Return the (X, Y) coordinate for the center point of the cell that contains the specified text.  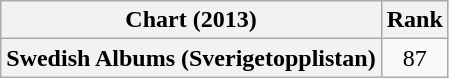
Rank (414, 20)
87 (414, 58)
Swedish Albums (Sverigetopplistan) (191, 58)
Chart (2013) (191, 20)
